For the text-containing cell, return its midpoint in (x, y) coordinate format. 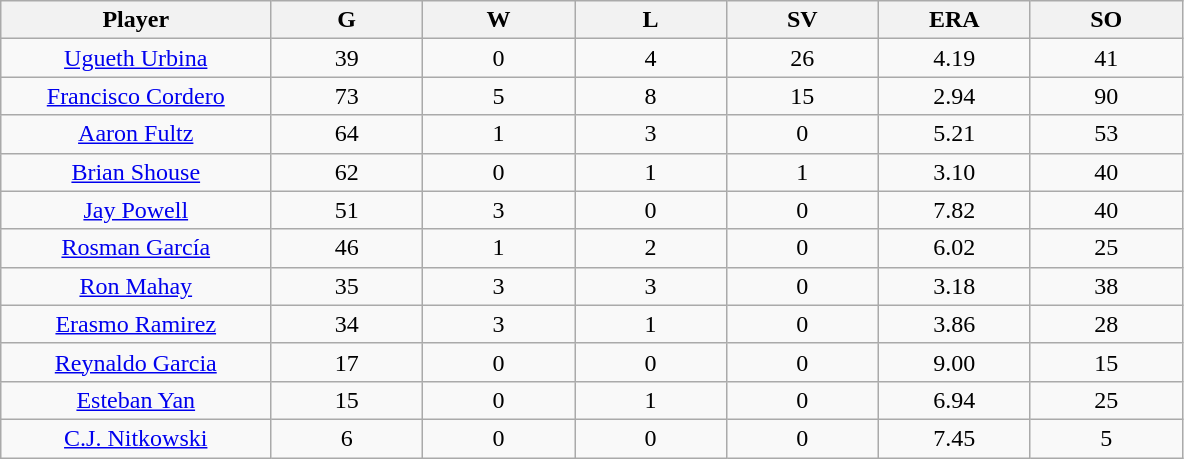
Esteban Yan (136, 400)
7.45 (954, 438)
Francisco Cordero (136, 96)
G (347, 20)
Ugueth Urbina (136, 58)
28 (1106, 324)
34 (347, 324)
L (651, 20)
Reynaldo Garcia (136, 362)
6.02 (954, 248)
3.18 (954, 286)
4 (651, 58)
C.J. Nitkowski (136, 438)
64 (347, 134)
Rosman García (136, 248)
Aaron Fultz (136, 134)
Player (136, 20)
5.21 (954, 134)
7.82 (954, 210)
39 (347, 58)
4.19 (954, 58)
6 (347, 438)
2 (651, 248)
2.94 (954, 96)
W (499, 20)
38 (1106, 286)
6.94 (954, 400)
SV (802, 20)
26 (802, 58)
Ron Mahay (136, 286)
51 (347, 210)
62 (347, 172)
17 (347, 362)
SO (1106, 20)
3.86 (954, 324)
8 (651, 96)
Brian Shouse (136, 172)
46 (347, 248)
73 (347, 96)
9.00 (954, 362)
35 (347, 286)
Erasmo Ramirez (136, 324)
ERA (954, 20)
90 (1106, 96)
Jay Powell (136, 210)
3.10 (954, 172)
53 (1106, 134)
41 (1106, 58)
